Provide the [X, Y] coordinate of the cell's center where the given text is located.  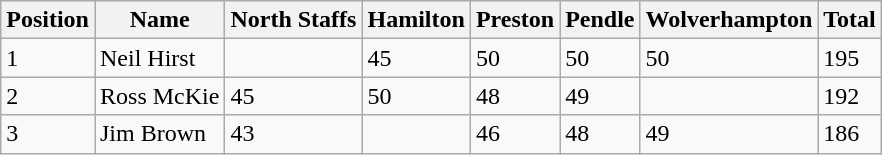
Pendle [600, 20]
Position [48, 20]
Wolverhampton [729, 20]
North Staffs [294, 20]
Ross McKie [159, 96]
Jim Brown [159, 134]
Neil Hirst [159, 58]
195 [850, 58]
2 [48, 96]
Hamilton [416, 20]
Name [159, 20]
186 [850, 134]
192 [850, 96]
46 [514, 134]
3 [48, 134]
43 [294, 134]
Preston [514, 20]
1 [48, 58]
Total [850, 20]
